Capture the cell that displays the provided text and extract its (X, Y) central coordinate. 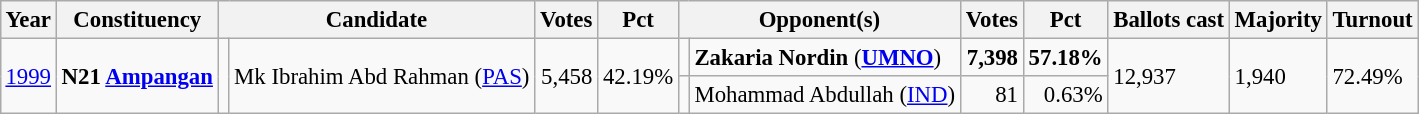
Constituency (137, 20)
7,398 (992, 57)
Opponent(s) (819, 20)
Zakaria Nordin (UMNO) (824, 57)
0.63% (1066, 95)
1999 (28, 76)
Mohammad Abdullah (IND) (824, 95)
Year (28, 20)
N21 Ampangan (137, 76)
81 (992, 95)
Ballots cast (1168, 20)
Candidate (376, 20)
Mk Ibrahim Abd Rahman (PAS) (382, 76)
Majority (1278, 20)
1,940 (1278, 76)
57.18% (1066, 57)
12,937 (1168, 76)
42.19% (638, 76)
72.49% (1372, 76)
Turnout (1372, 20)
5,458 (566, 76)
